Provide the (X, Y) coordinate of the cell's center where the given text is located.  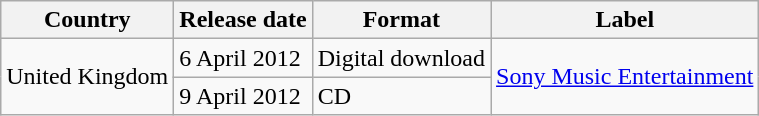
Release date (243, 20)
Digital download (401, 58)
Sony Music Entertainment (625, 77)
6 April 2012 (243, 58)
Format (401, 20)
Country (88, 20)
CD (401, 96)
United Kingdom (88, 77)
Label (625, 20)
9 April 2012 (243, 96)
